Identify which cell holds the provided text, then report its [X, Y] central coordinate. 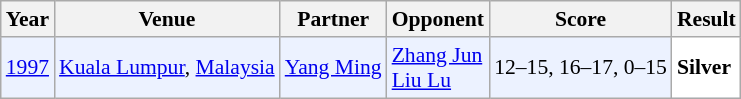
Yang Ming [334, 68]
Partner [334, 19]
Zhang Jun Liu Lu [438, 68]
1997 [28, 68]
Score [580, 19]
Year [28, 19]
Kuala Lumpur, Malaysia [167, 68]
Venue [167, 19]
Result [706, 19]
Silver [706, 68]
12–15, 16–17, 0–15 [580, 68]
Opponent [438, 19]
